Find where the given text appears and provide that cell's center as (X, Y) coordinate. 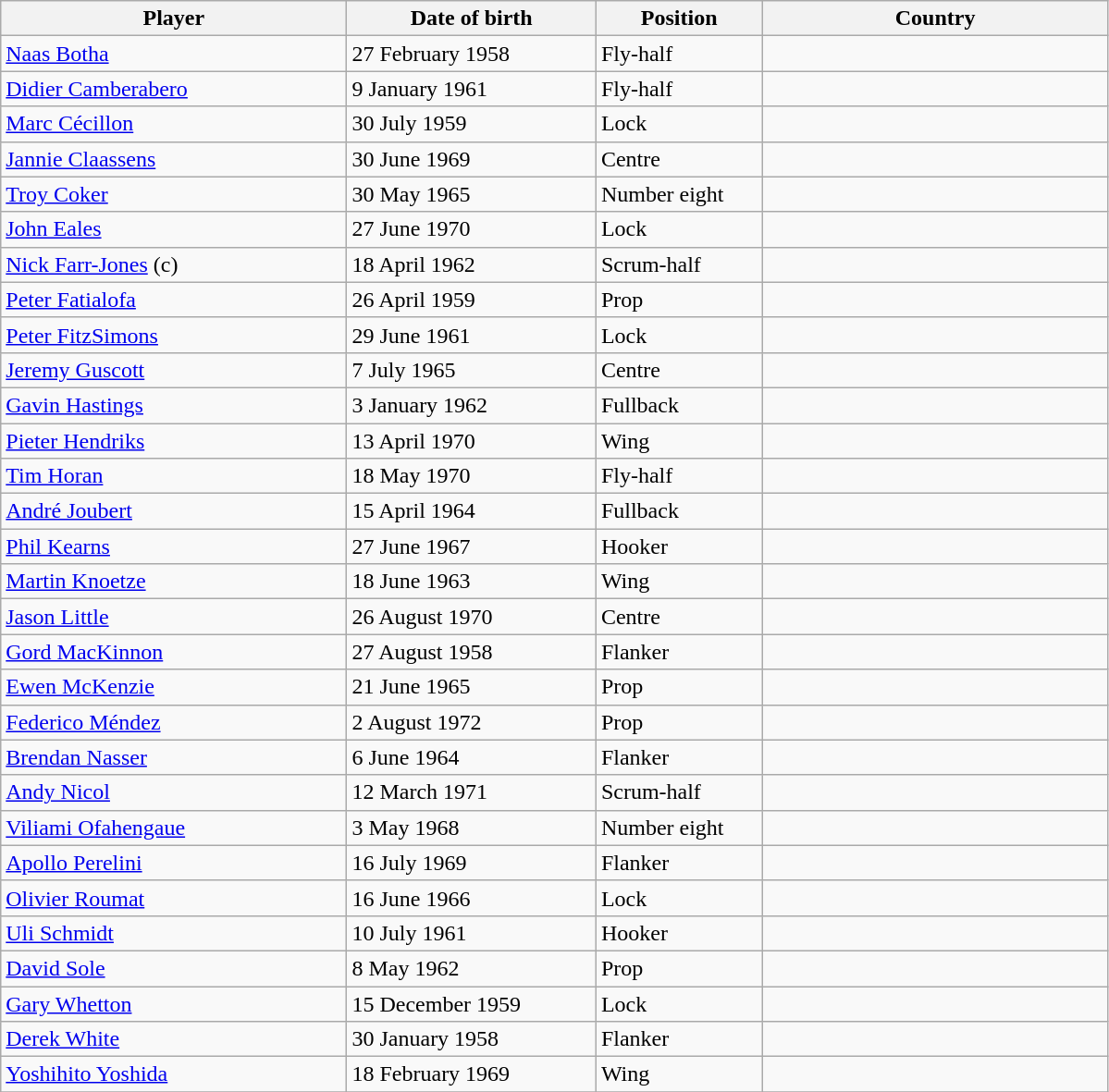
Marc Cécillon (174, 124)
Nick Farr-Jones (c) (174, 264)
9 January 1961 (472, 89)
Uli Schmidt (174, 933)
Phil Kearns (174, 546)
18 April 1962 (472, 264)
David Sole (174, 968)
15 April 1964 (472, 511)
Andy Nicol (174, 792)
Jannie Claassens (174, 159)
12 March 1971 (472, 792)
3 January 1962 (472, 405)
Derek White (174, 1039)
Position (679, 18)
27 February 1958 (472, 54)
27 June 1967 (472, 546)
Gord MacKinnon (174, 652)
6 June 1964 (472, 757)
30 May 1965 (472, 194)
26 April 1959 (472, 300)
Tim Horan (174, 476)
21 June 1965 (472, 687)
Brendan Nasser (174, 757)
30 June 1969 (472, 159)
Peter FitzSimons (174, 335)
Pieter Hendriks (174, 441)
30 July 1959 (472, 124)
16 June 1966 (472, 898)
2 August 1972 (472, 722)
Jeremy Guscott (174, 370)
27 August 1958 (472, 652)
Country (935, 18)
Didier Camberabero (174, 89)
3 May 1968 (472, 828)
Gary Whetton (174, 1003)
Date of birth (472, 18)
Player (174, 18)
Viliami Ofahengaue (174, 828)
16 July 1969 (472, 863)
13 April 1970 (472, 441)
26 August 1970 (472, 617)
18 May 1970 (472, 476)
29 June 1961 (472, 335)
Martin Knoetze (174, 582)
18 February 1969 (472, 1074)
Ewen McKenzie (174, 687)
18 June 1963 (472, 582)
27 June 1970 (472, 229)
10 July 1961 (472, 933)
Yoshihito Yoshida (174, 1074)
7 July 1965 (472, 370)
Naas Botha (174, 54)
30 January 1958 (472, 1039)
Troy Coker (174, 194)
15 December 1959 (472, 1003)
Peter Fatialofa (174, 300)
Olivier Roumat (174, 898)
Apollo Perelini (174, 863)
Jason Little (174, 617)
Federico Méndez (174, 722)
Gavin Hastings (174, 405)
John Eales (174, 229)
André Joubert (174, 511)
8 May 1962 (472, 968)
